Return the (x, y) coordinate for the center point of the cell that contains the specified text.  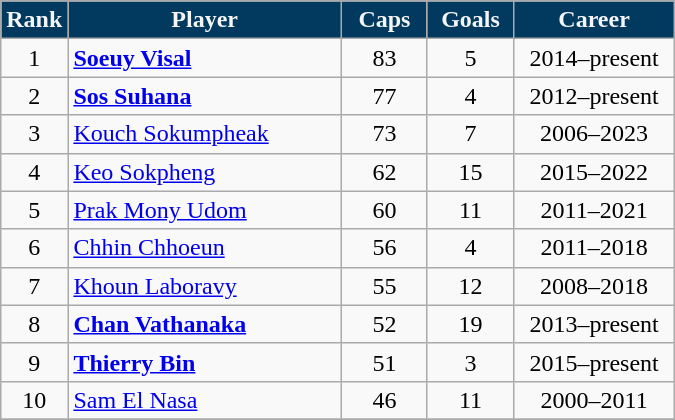
2000–2011 (594, 400)
Goals (470, 20)
19 (470, 324)
1 (34, 58)
Caps (384, 20)
Rank (34, 20)
2008–2018 (594, 286)
2011–2018 (594, 248)
62 (384, 172)
2015–2022 (594, 172)
12 (470, 286)
Sam El Nasa (205, 400)
8 (34, 324)
2013–present (594, 324)
52 (384, 324)
46 (384, 400)
73 (384, 134)
Chan Vathanaka (205, 324)
Soeuy Visal (205, 58)
Career (594, 20)
Player (205, 20)
56 (384, 248)
6 (34, 248)
77 (384, 96)
51 (384, 362)
2006–2023 (594, 134)
2014–present (594, 58)
2 (34, 96)
2011–2021 (594, 210)
Kouch Sokumpheak (205, 134)
15 (470, 172)
55 (384, 286)
Khoun Laboravy (205, 286)
9 (34, 362)
Thierry Bin (205, 362)
2012–present (594, 96)
Chhin Chhoeun (205, 248)
60 (384, 210)
Prak Mony Udom (205, 210)
Keo Sokpheng (205, 172)
10 (34, 400)
Sos Suhana (205, 96)
83 (384, 58)
2015–present (594, 362)
